Detect which cell encompasses the target text, then output its [x, y] center coordinate. 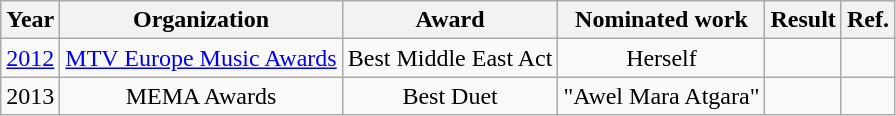
MTV Europe Music Awards [201, 58]
"Awel Mara Atgara" [662, 96]
Nominated work [662, 20]
Organization [201, 20]
Best Duet [450, 96]
Award [450, 20]
Herself [662, 58]
2012 [30, 58]
Result [803, 20]
Ref. [868, 20]
Year [30, 20]
2013 [30, 96]
MEMA Awards [201, 96]
Best Middle East Act [450, 58]
